From the cell containing the given text, extract its center point as [X, Y] coordinate. 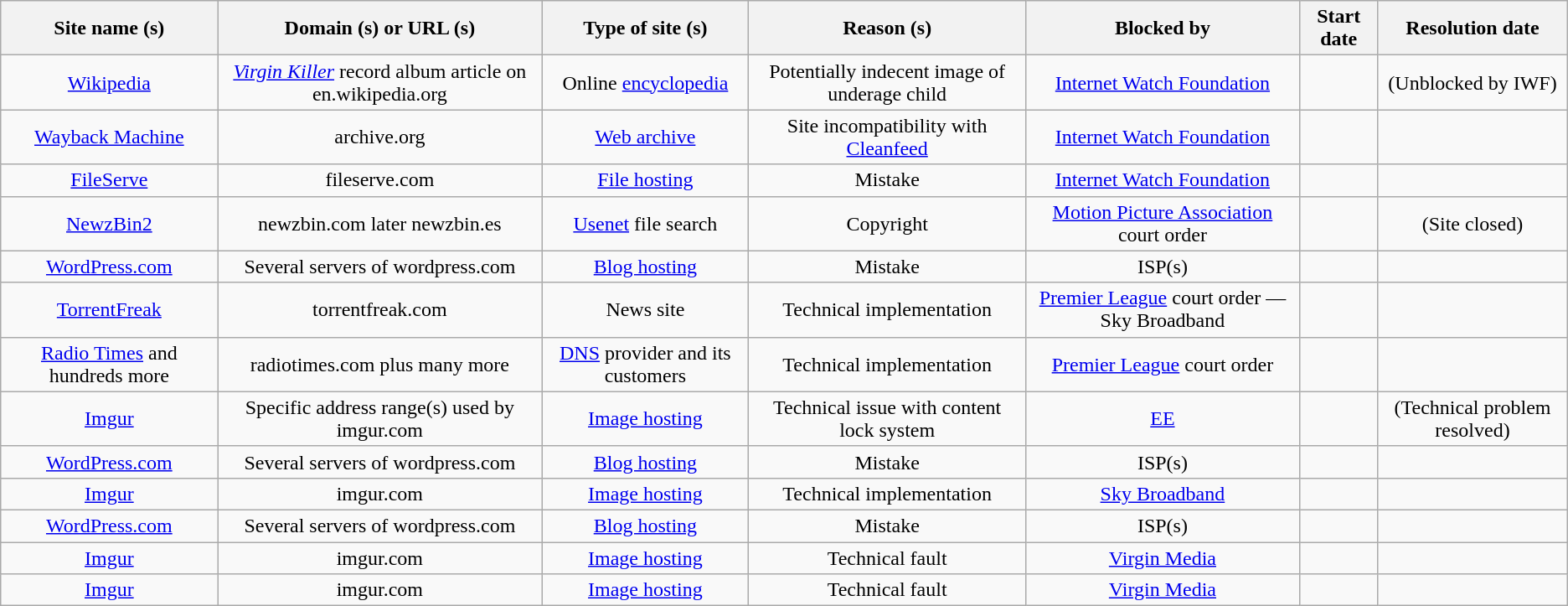
Potentially indecent image of underage child [887, 82]
Online encyclopedia [645, 82]
Start date [1338, 28]
Motion Picture Association court order [1163, 223]
EE [1163, 419]
NewzBin2 [109, 223]
Premier League court order — Sky Broadband [1163, 310]
Domain (s) or URL (s) [380, 28]
Wayback Machine [109, 137]
Virgin Killer record album article on en.wikipedia.org [380, 82]
Wikipedia [109, 82]
Resolution date [1473, 28]
Specific address range(s) used by imgur.com [380, 419]
Usenet file search [645, 223]
fileserve.com [380, 180]
Web archive [645, 137]
TorrentFreak [109, 310]
Blocked by [1163, 28]
torrentfreak.com [380, 310]
Technical issue with content lock system [887, 419]
(Site closed) [1473, 223]
Sky Broadband [1163, 494]
Site incompatibility with Cleanfeed [887, 137]
newzbin.com later newzbin.es [380, 223]
Copyright [887, 223]
News site [645, 310]
Radio Times and hundreds more [109, 364]
radiotimes.com plus many more [380, 364]
Reason (s) [887, 28]
archive.org [380, 137]
Type of site (s) [645, 28]
(Technical problem resolved) [1473, 419]
DNS provider and its customers [645, 364]
File hosting [645, 180]
Site name (s) [109, 28]
(Unblocked by IWF) [1473, 82]
Premier League court order [1163, 364]
FileServe [109, 180]
